Pinpoint the cell where the given text exists, returning its [X, Y] midpoint coordinate. 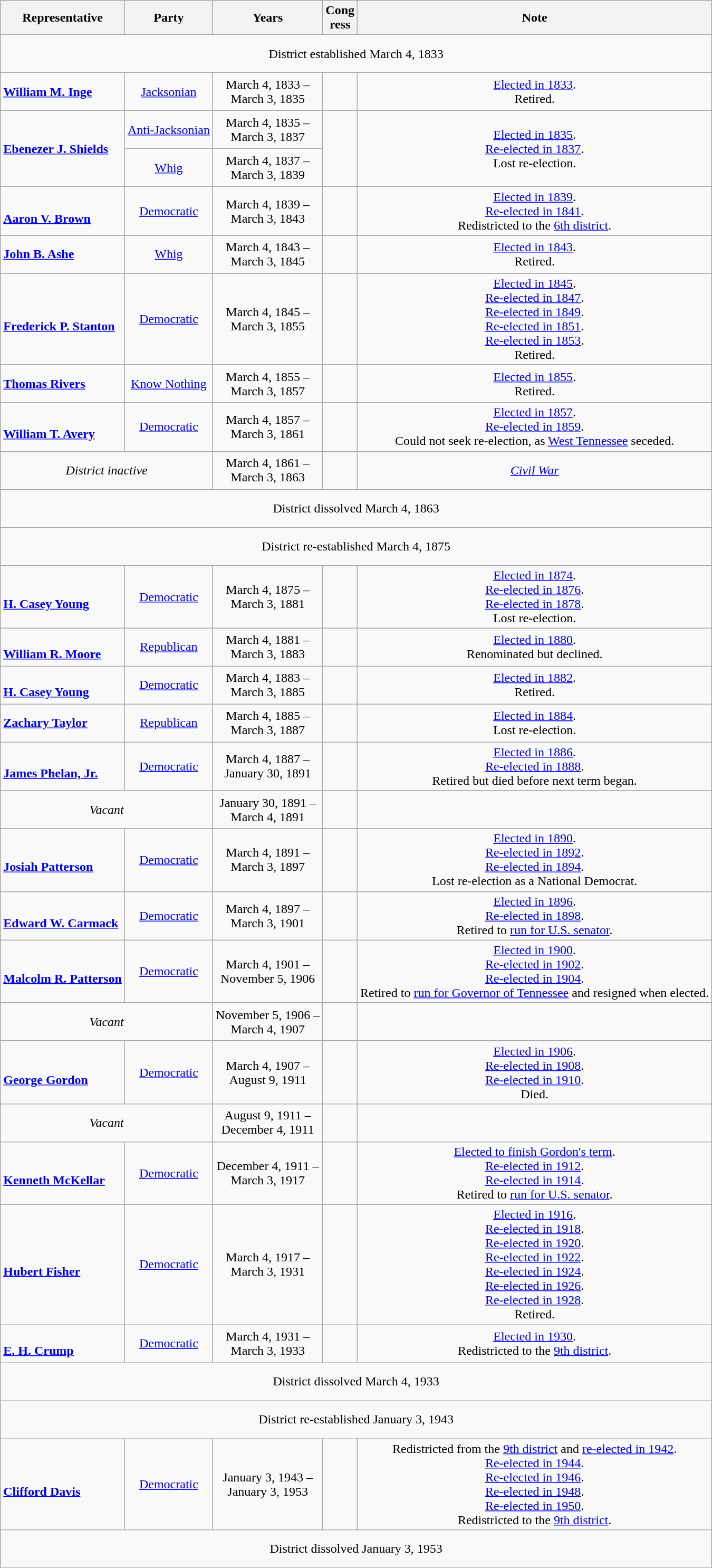
District dissolved March 4, 1933 [357, 1382]
Ebenezer J. Shields [63, 149]
Hubert Fisher [63, 1265]
Congress [340, 18]
District established March 4, 1833 [357, 54]
George Gordon [63, 1072]
Elected in 1835.Re-elected in 1837.Lost re-election. [535, 149]
March 4, 1839 –March 3, 1843 [267, 211]
March 4, 1907 –August 9, 1911 [267, 1072]
District dissolved March 4, 1863 [357, 508]
Know Nothing [169, 384]
August 9, 1911 –December 4, 1911 [267, 1123]
Zachary Taylor [63, 723]
Elected in 1890.Re-elected in 1892.Re-elected in 1894.Lost re-election as a National Democrat. [535, 860]
Aaron V. Brown [63, 211]
Elected in 1855.Retired. [535, 384]
Elected in 1884.Lost re-election. [535, 723]
Elected in 1896.Re-elected in 1898.Retired to run for U.S. senator. [535, 916]
March 4, 1885 –March 3, 1887 [267, 723]
Representative [63, 18]
March 4, 1883 –March 3, 1885 [267, 685]
William T. Avery [63, 427]
Malcolm R. Patterson [63, 971]
March 4, 1901 –November 5, 1906 [267, 971]
December 4, 1911 –March 3, 1917 [267, 1173]
Elected in 1886.Re-elected in 1888.Retired but died before next term began. [535, 766]
Elected in 1874.Re-elected in 1876.Re-elected in 1878.Lost re-election. [535, 596]
January 30, 1891 –March 4, 1891 [267, 810]
William R. Moore [63, 647]
Party [169, 18]
January 3, 1943 –January 3, 1953 [267, 1484]
March 4, 1837 –March 3, 1839 [267, 168]
John B. Ashe [63, 254]
William M. Inge [63, 92]
Elected in 1833.Retired. [535, 92]
Elected in 1906.Re-elected in 1908.Re-elected in 1910.Died. [535, 1072]
March 4, 1857 –March 3, 1861 [267, 427]
James Phelan, Jr. [63, 766]
Elected in 1916.Re-elected in 1918.Re-elected in 1920.Re-elected in 1922.Re-elected in 1924.Re-elected in 1926.Re-elected in 1928.Retired. [535, 1265]
March 4, 1917 –March 3, 1931 [267, 1265]
Frederick P. Stanton [63, 319]
District inactive [107, 470]
Anti-Jacksonian [169, 130]
E. H. Crump [63, 1344]
Elected in 1845.Re-elected in 1847.Re-elected in 1849.Re-elected in 1851.Re-elected in 1853.Retired. [535, 319]
Thomas Rivers [63, 384]
Kenneth McKellar [63, 1173]
March 4, 1887 –January 30, 1891 [267, 766]
March 4, 1833 –March 3, 1835 [267, 92]
District dissolved January 3, 1953 [357, 1549]
March 4, 1861 –March 3, 1863 [267, 470]
March 4, 1845 –March 3, 1855 [267, 319]
Elected in 1843.Retired. [535, 254]
Edward W. Carmack [63, 916]
Jacksonian [169, 92]
Elected in 1900.Re-elected in 1902.Re-elected in 1904.Retired to run for Governor of Tennessee and resigned when elected. [535, 971]
March 4, 1897 –March 3, 1901 [267, 916]
Elected in 1880.Renominated but declined. [535, 647]
Years [267, 18]
Elected to finish Gordon's term.Re-elected in 1912.Re-elected in 1914.Retired to run for U.S. senator. [535, 1173]
March 4, 1855 –March 3, 1857 [267, 384]
March 4, 1891 –March 3, 1897 [267, 860]
Civil War [535, 470]
November 5, 1906 –March 4, 1907 [267, 1022]
March 4, 1881 –March 3, 1883 [267, 647]
District re-established March 4, 1875 [357, 546]
Clifford Davis [63, 1484]
Elected in 1857.Re-elected in 1859.Could not seek re-election, as West Tennessee seceded. [535, 427]
March 4, 1875 –March 3, 1881 [267, 596]
March 4, 1843 –March 3, 1845 [267, 254]
Josiah Patterson [63, 860]
District re-established January 3, 1943 [357, 1420]
Elected in 1930.Redistricted to the 9th district. [535, 1344]
Note [535, 18]
March 4, 1835 –March 3, 1837 [267, 130]
Elected in 1882.Retired. [535, 685]
March 4, 1931 –March 3, 1933 [267, 1344]
Elected in 1839.Re-elected in 1841.Redistricted to the 6th district. [535, 211]
